Provide the (x, y) coordinate of the cell's center where the given text is located.  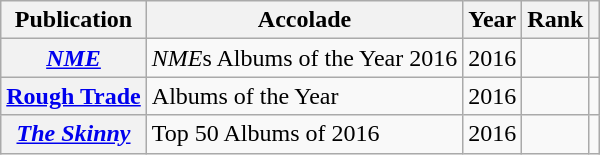
Year (492, 20)
Top 50 Albums of 2016 (304, 134)
NMEs Albums of the Year 2016 (304, 58)
Accolade (304, 20)
Albums of the Year (304, 96)
Rough Trade (74, 96)
Rank (556, 20)
Publication (74, 20)
NME (74, 58)
The Skinny (74, 134)
